Pinpoint the cell where the given text exists, returning its (x, y) midpoint coordinate. 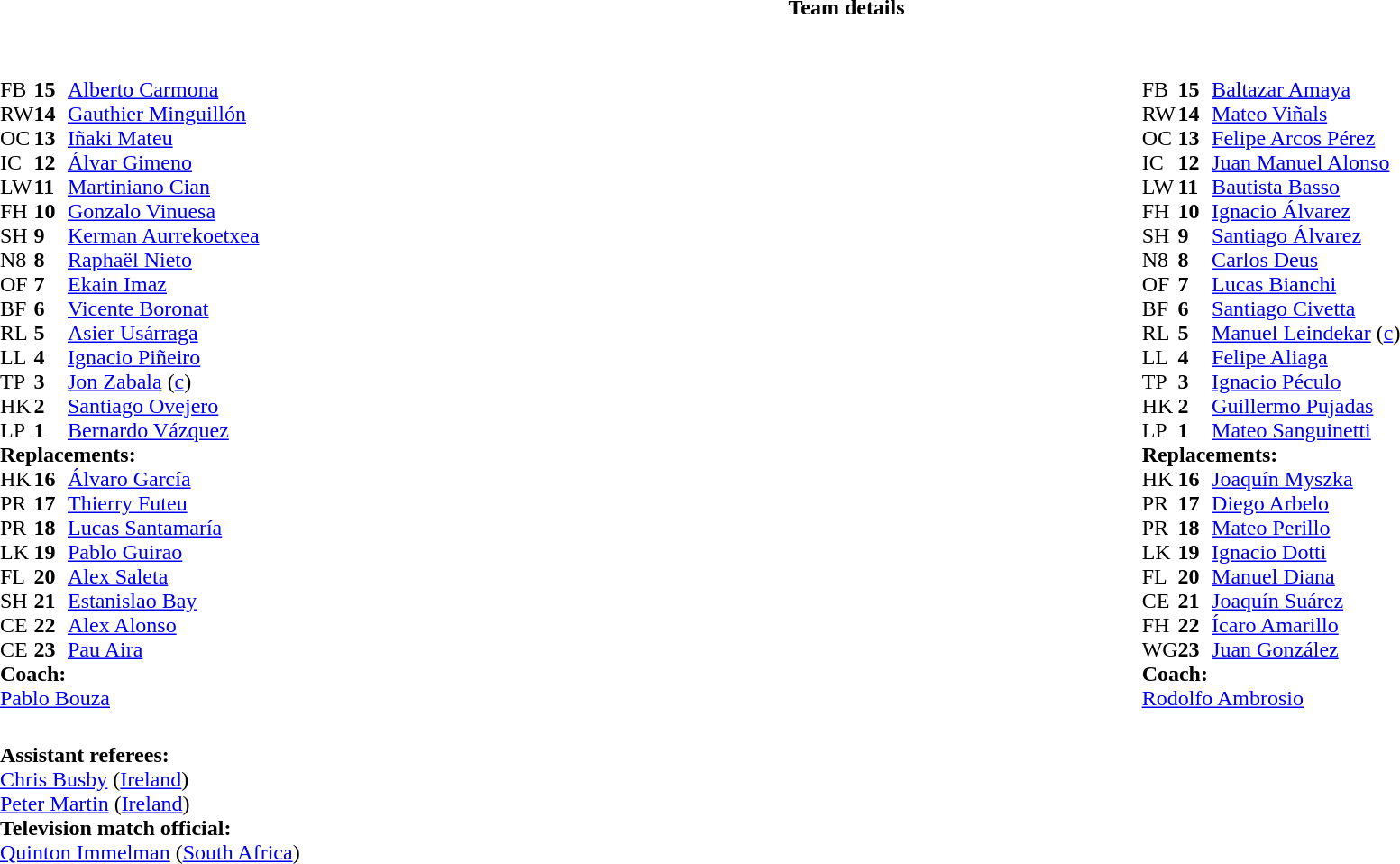
Manuel Diana (1305, 577)
Vicente Boronat (164, 308)
Álvaro García (164, 480)
Juan Manuel Alonso (1305, 162)
Ignacio Álvarez (1305, 211)
Coach: (130, 675)
Kerman Aurrekoetxea (164, 236)
Joaquín Myszka (1305, 480)
Bautista Basso (1305, 188)
Ícaro Amarillo (1305, 626)
Gauthier Minguillón (164, 114)
Lucas Santamaría (164, 529)
Gonzalo Vinuesa (164, 211)
Lucas Bianchi (1305, 285)
Carlos Deus (1305, 260)
Raphaël Nieto (164, 260)
Pablo Bouza (130, 698)
Diego Arbelo (1305, 503)
Pau Aira (164, 649)
Estanislao Bay (164, 601)
Asier Usárraga (164, 334)
Ignacio Péculo (1305, 382)
Manuel Leindekar (c) (1305, 334)
Baltazar Amaya (1305, 90)
Santiago Civetta (1305, 308)
Bernardo Vázquez (164, 431)
Alberto Carmona (164, 90)
Alex Saleta (164, 577)
Felipe Aliaga (1305, 357)
WG (1160, 649)
Replacements: (130, 455)
Joaquín Suárez (1305, 601)
Thierry Futeu (164, 503)
Juan González (1305, 649)
Alex Alonso (164, 626)
Ekain Imaz (164, 285)
Mateo Sanguinetti (1305, 431)
Felipe Arcos Pérez (1305, 139)
Santiago Ovejero (164, 406)
Ignacio Piñeiro (164, 357)
Mateo Perillo (1305, 529)
Guillermo Pujadas (1305, 406)
Martiniano Cian (164, 188)
Álvar Gimeno (164, 162)
Jon Zabala (c) (164, 382)
Iñaki Mateu (164, 139)
Pablo Guirao (164, 552)
Santiago Álvarez (1305, 236)
Ignacio Dotti (1305, 552)
Mateo Viñals (1305, 114)
